From the cell containing the given text, extract its center point as (X, Y) coordinate. 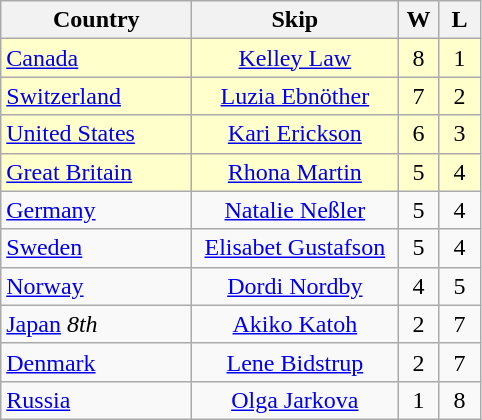
6 (418, 134)
Kari Erickson (295, 134)
Sweden (96, 248)
Elisabet Gustafson (295, 248)
Norway (96, 286)
Kelley Law (295, 58)
Great Britain (96, 172)
Rhona Martin (295, 172)
Lene Bidstrup (295, 362)
Dordi Nordby (295, 286)
Luzia Ebnöther (295, 96)
L (460, 20)
Skip (295, 20)
Natalie Neßler (295, 210)
Switzerland (96, 96)
Denmark (96, 362)
3 (460, 134)
Russia (96, 400)
Akiko Katoh (295, 324)
United States (96, 134)
Germany (96, 210)
Olga Jarkova (295, 400)
W (418, 20)
Canada (96, 58)
Country (96, 20)
Japan 8th (96, 324)
